From the cell containing the given text, extract its center point as (x, y) coordinate. 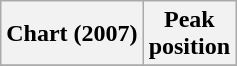
Peakposition (189, 34)
Chart (2007) (72, 34)
